Determine the [x, y] coordinate at the center of the cell enclosing the given text.  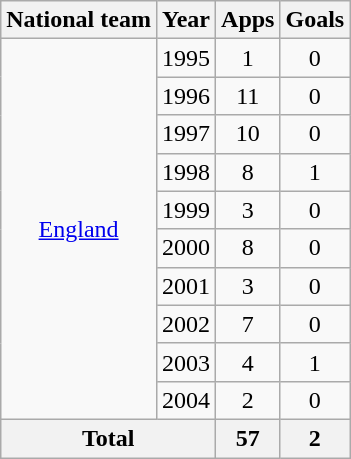
1995 [186, 58]
1996 [186, 96]
1998 [186, 172]
2002 [186, 324]
2000 [186, 248]
2004 [186, 400]
11 [248, 96]
2001 [186, 286]
10 [248, 134]
England [79, 230]
Apps [248, 20]
57 [248, 438]
4 [248, 362]
1999 [186, 210]
2003 [186, 362]
Total [108, 438]
1997 [186, 134]
Year [186, 20]
Goals [315, 20]
National team [79, 20]
7 [248, 324]
